Capture the cell that displays the provided text and extract its (x, y) central coordinate. 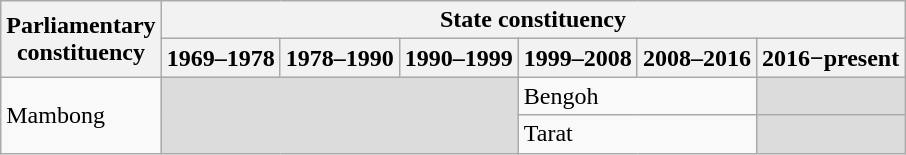
Tarat (637, 134)
Parliamentaryconstituency (81, 39)
1999–2008 (578, 58)
2008–2016 (696, 58)
State constituency (533, 20)
Mambong (81, 115)
1969–1978 (220, 58)
2016−present (830, 58)
Bengoh (637, 96)
1978–1990 (340, 58)
1990–1999 (458, 58)
